Scan for the cell matching the given text and deliver its (x, y) coordinate at center. 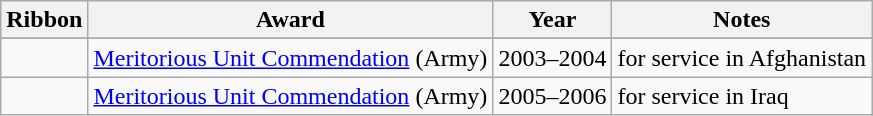
2005–2006 (552, 96)
2003–2004 (552, 58)
for service in Iraq (742, 96)
Year (552, 20)
for service in Afghanistan (742, 58)
Ribbon (44, 20)
Notes (742, 20)
Award (290, 20)
